Locate the cell with the specified text and output its [X, Y] center coordinate. 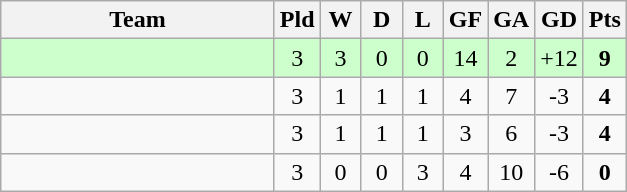
W [340, 20]
L [422, 20]
Pts [604, 20]
9 [604, 58]
GA [512, 20]
GF [465, 20]
-6 [560, 172]
Team [138, 20]
+12 [560, 58]
Pld [297, 20]
GD [560, 20]
6 [512, 134]
7 [512, 96]
14 [465, 58]
D [382, 20]
2 [512, 58]
10 [512, 172]
